Detect which cell encompasses the target text, then output its [x, y] center coordinate. 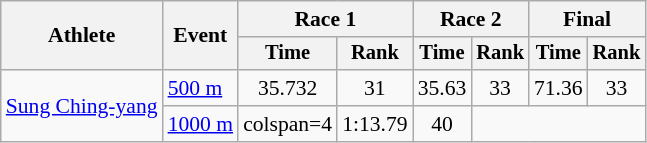
35.732 [288, 88]
1:13.79 [374, 124]
71.36 [558, 88]
colspan=4 [288, 124]
500 m [200, 88]
35.63 [442, 88]
Sung Ching-yang [82, 106]
1000 m [200, 124]
40 [442, 124]
Race 1 [326, 19]
Event [200, 36]
Race 2 [471, 19]
Athlete [82, 36]
31 [374, 88]
Final [587, 19]
